Detect which cell encompasses the target text, then output its (X, Y) center coordinate. 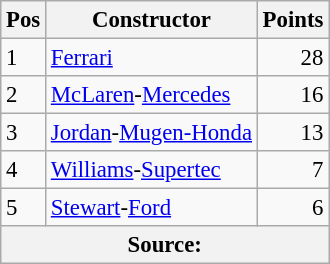
Ferrari (152, 58)
7 (292, 170)
16 (292, 95)
Jordan-Mugen-Honda (152, 133)
Points (292, 20)
Constructor (152, 20)
Stewart-Ford (152, 208)
Williams-Supertec (152, 170)
6 (292, 208)
2 (24, 95)
13 (292, 133)
Pos (24, 20)
28 (292, 58)
4 (24, 170)
3 (24, 133)
5 (24, 208)
Source: (165, 245)
McLaren-Mercedes (152, 95)
1 (24, 58)
